Search for the cell housing the specified text and yield its (x, y) center coordinate. 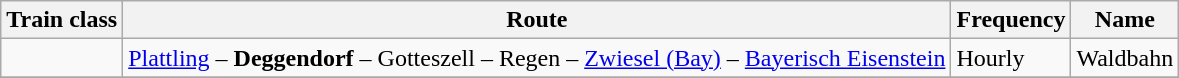
Frequency (1011, 20)
Plattling – Deggendorf – Gotteszell – Regen – Zwiesel (Bay) – Bayerisch Eisenstein (537, 58)
Route (537, 20)
Waldbahn (1125, 58)
Train class (62, 20)
Name (1125, 20)
Hourly (1011, 58)
